Search for the cell housing the specified text and yield its [X, Y] center coordinate. 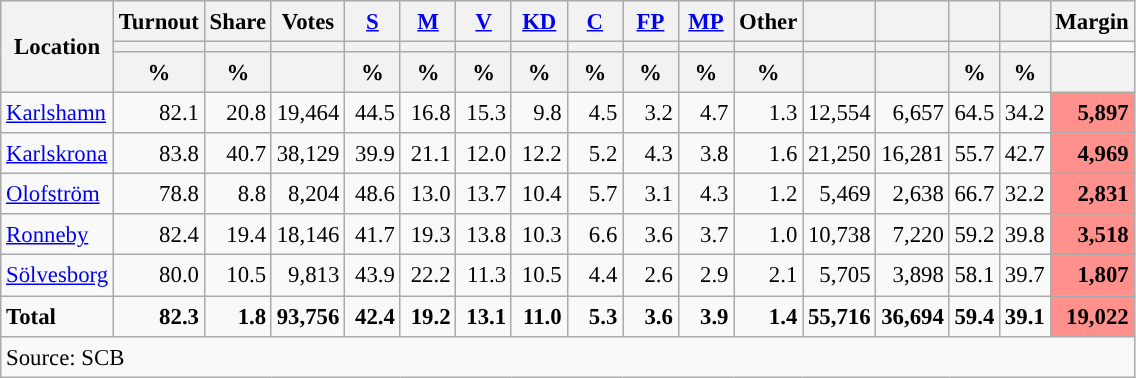
6.6 [595, 234]
19,022 [1092, 316]
10,738 [840, 234]
Share [238, 22]
39.8 [1025, 234]
93,756 [308, 316]
12.2 [539, 154]
13.8 [484, 234]
Location [58, 47]
4.7 [706, 114]
16.8 [428, 114]
55,716 [840, 316]
Ronneby [58, 234]
40.7 [238, 154]
83.8 [158, 154]
42.4 [373, 316]
48.6 [373, 194]
64.5 [974, 114]
3.8 [706, 154]
10.4 [539, 194]
6,657 [912, 114]
2.6 [651, 276]
16,281 [912, 154]
M [428, 22]
34.2 [1025, 114]
Olofström [58, 194]
21,250 [840, 154]
80.0 [158, 276]
4,969 [1092, 154]
FP [651, 22]
12,554 [840, 114]
5,469 [840, 194]
Karlskrona [58, 154]
55.7 [974, 154]
19.3 [428, 234]
1.4 [768, 316]
19.4 [238, 234]
9,813 [308, 276]
10.3 [539, 234]
39.7 [1025, 276]
5,897 [1092, 114]
82.4 [158, 234]
Turnout [158, 22]
Votes [308, 22]
2,831 [1092, 194]
39.9 [373, 154]
82.3 [158, 316]
4.5 [595, 114]
66.7 [974, 194]
3.2 [651, 114]
36,694 [912, 316]
8.8 [238, 194]
44.5 [373, 114]
4.4 [595, 276]
3,518 [1092, 234]
1.6 [768, 154]
42.7 [1025, 154]
Karlshamn [58, 114]
1.3 [768, 114]
5.7 [595, 194]
3.7 [706, 234]
38,129 [308, 154]
22.2 [428, 276]
18,146 [308, 234]
5.3 [595, 316]
2.1 [768, 276]
S [373, 22]
15.3 [484, 114]
13.7 [484, 194]
Total [58, 316]
8,204 [308, 194]
V [484, 22]
39.1 [1025, 316]
59.2 [974, 234]
59.4 [974, 316]
7,220 [912, 234]
5,705 [840, 276]
12.0 [484, 154]
43.9 [373, 276]
3.9 [706, 316]
Sölvesborg [58, 276]
Other [768, 22]
13.0 [428, 194]
41.7 [373, 234]
32.2 [1025, 194]
C [595, 22]
MP [706, 22]
1.0 [768, 234]
78.8 [158, 194]
11.3 [484, 276]
5.2 [595, 154]
1,807 [1092, 276]
3.1 [651, 194]
19.2 [428, 316]
KD [539, 22]
2.9 [706, 276]
20.8 [238, 114]
Source: SCB [568, 356]
58.1 [974, 276]
19,464 [308, 114]
9.8 [539, 114]
2,638 [912, 194]
1.2 [768, 194]
82.1 [158, 114]
21.1 [428, 154]
11.0 [539, 316]
13.1 [484, 316]
3,898 [912, 276]
Margin [1092, 22]
1.8 [238, 316]
